Pinpoint the cell where the given text exists, returning its (X, Y) midpoint coordinate. 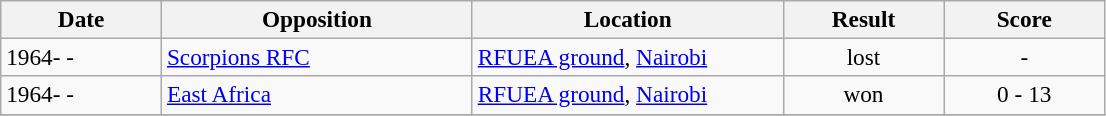
Opposition (318, 19)
Location (628, 19)
- (1024, 57)
East Africa (318, 95)
Score (1024, 19)
lost (864, 57)
Result (864, 19)
Date (82, 19)
Scorpions RFC (318, 57)
won (864, 95)
0 - 13 (1024, 95)
